Determine the (x, y) coordinate at the center of the cell enclosing the given text.  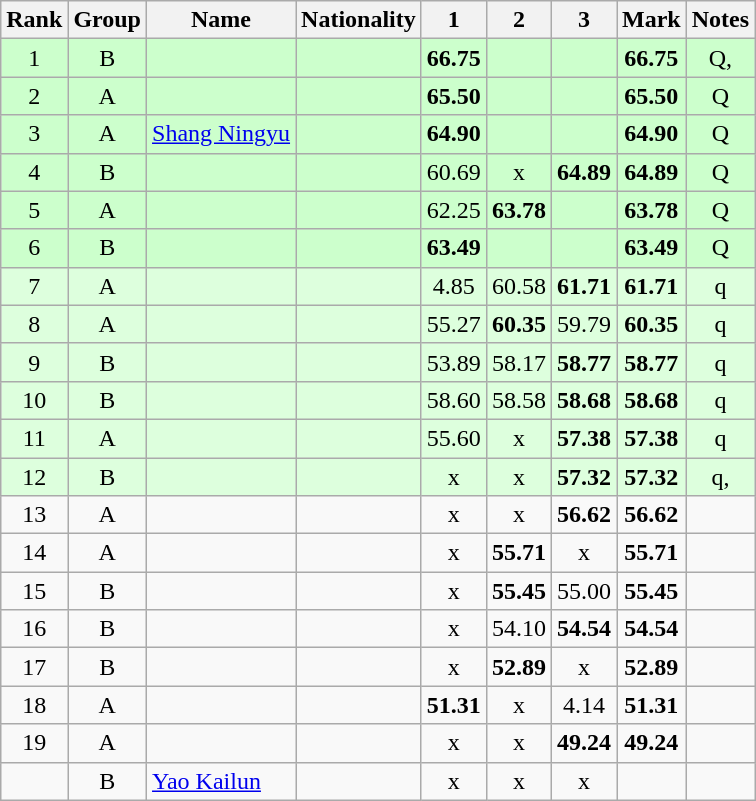
18 (34, 705)
Rank (34, 20)
58.17 (518, 362)
59.79 (584, 324)
54.10 (518, 629)
10 (34, 400)
Mark (651, 20)
4.14 (584, 705)
4 (34, 172)
6 (34, 248)
12 (34, 477)
4.85 (454, 286)
Yao Kailun (222, 781)
62.25 (454, 210)
53.89 (454, 362)
15 (34, 591)
58.60 (454, 400)
58.58 (518, 400)
11 (34, 438)
55.00 (584, 591)
Shang Ningyu (222, 134)
9 (34, 362)
8 (34, 324)
13 (34, 515)
14 (34, 553)
55.27 (454, 324)
7 (34, 286)
Notes (720, 20)
55.60 (454, 438)
Group (108, 20)
Name (222, 20)
16 (34, 629)
19 (34, 743)
17 (34, 667)
Q, (720, 58)
5 (34, 210)
60.58 (518, 286)
q, (720, 477)
Nationality (359, 20)
60.69 (454, 172)
